For the text-containing cell, return its midpoint in [X, Y] coordinate format. 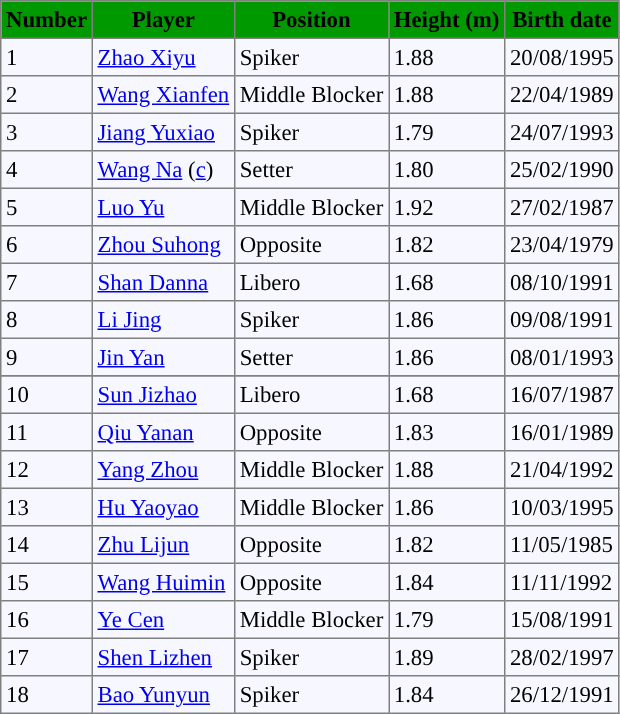
2 [47, 95]
Wang Huimin [163, 582]
Yang Zhou [163, 470]
10 [47, 395]
Sun Jizhao [163, 395]
13 [47, 507]
11/11/1992 [562, 582]
16 [47, 620]
Birth date [562, 20]
1.92 [447, 207]
16/01/1989 [562, 432]
Li Jing [163, 320]
17 [47, 657]
Shan Danna [163, 282]
Wang Na (c) [163, 170]
Shen Lizhen [163, 657]
Number [47, 20]
Position [311, 20]
11 [47, 432]
14 [47, 545]
1.83 [447, 432]
Zhao Xiyu [163, 57]
12 [47, 470]
3 [47, 132]
Height (m) [447, 20]
Player [163, 20]
23/04/1979 [562, 245]
20/08/1995 [562, 57]
28/02/1997 [562, 657]
26/12/1991 [562, 695]
Qiu Yanan [163, 432]
1.80 [447, 170]
1 [47, 57]
Luo Yu [163, 207]
9 [47, 357]
7 [47, 282]
21/04/1992 [562, 470]
5 [47, 207]
10/03/1995 [562, 507]
22/04/1989 [562, 95]
08/01/1993 [562, 357]
18 [47, 695]
24/07/1993 [562, 132]
6 [47, 245]
Hu Yaoyao [163, 507]
4 [47, 170]
15 [47, 582]
27/02/1987 [562, 207]
Wang Xianfen [163, 95]
Jiang Yuxiao [163, 132]
08/10/1991 [562, 282]
8 [47, 320]
11/05/1985 [562, 545]
1.89 [447, 657]
Zhou Suhong [163, 245]
16/07/1987 [562, 395]
Jin Yan [163, 357]
25/02/1990 [562, 170]
Zhu Lijun [163, 545]
Ye Cen [163, 620]
09/08/1991 [562, 320]
15/08/1991 [562, 620]
Bao Yunyun [163, 695]
